Pinpoint the cell where the given text exists, returning its (x, y) midpoint coordinate. 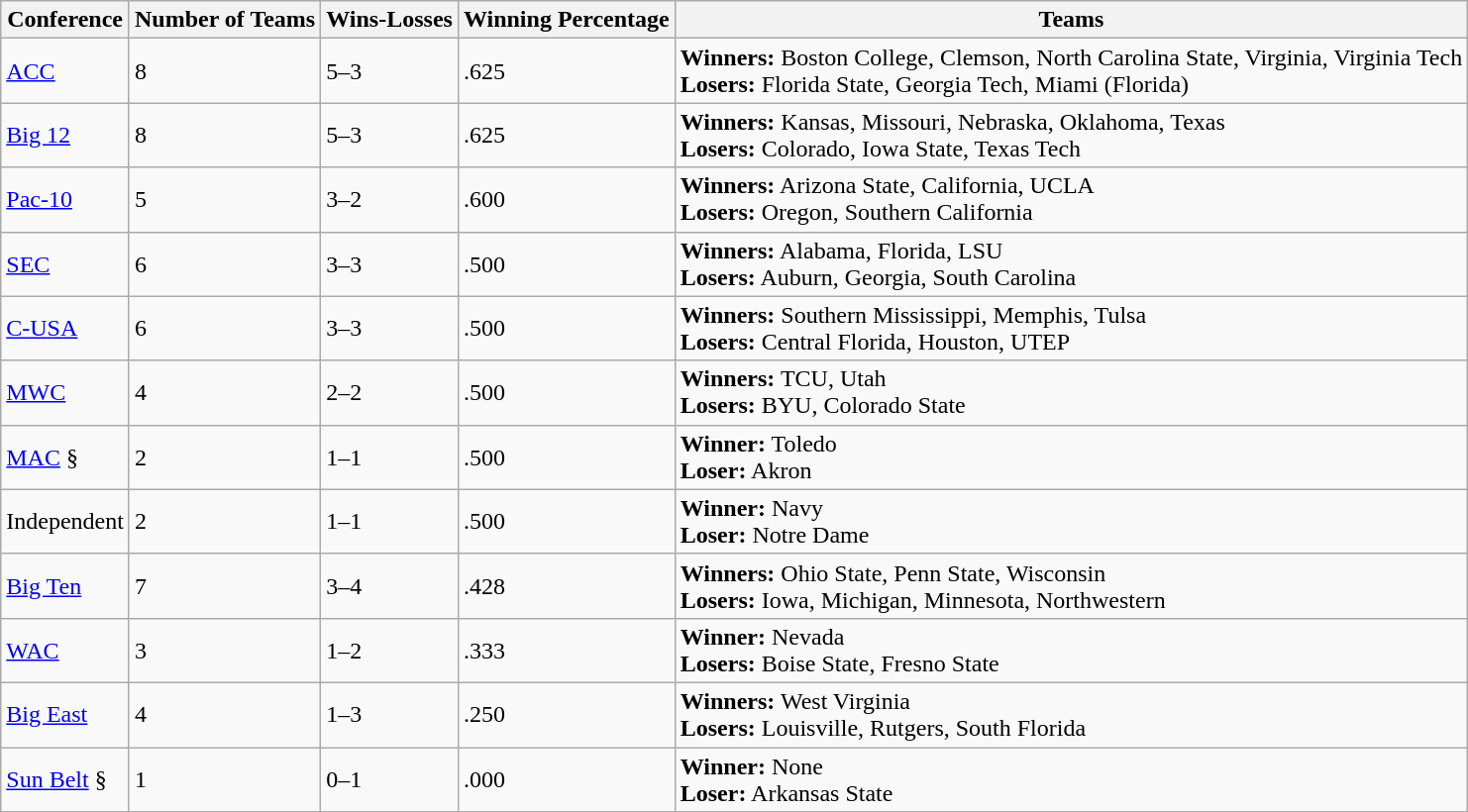
1–2 (390, 650)
Pac-10 (65, 200)
Conference (65, 20)
Winners: Kansas, Missouri, Nebraska, Oklahoma, TexasLosers: Colorado, Iowa State, Texas Tech (1071, 135)
Winners: Ohio State, Penn State, WisconsinLosers: Iowa, Michigan, Minnesota, Northwestern (1071, 586)
Winner: NoneLoser: Arkansas State (1071, 778)
Winner: NevadaLosers: Boise State, Fresno State (1071, 650)
SEC (65, 263)
1–3 (390, 715)
Winners: Arizona State, California, UCLALosers: Oregon, Southern California (1071, 200)
Sun Belt § (65, 778)
MAC § (65, 457)
2–2 (390, 392)
.600 (567, 200)
7 (224, 586)
3–2 (390, 200)
Winners: Alabama, Florida, LSULosers: Auburn, Georgia, South Carolina (1071, 263)
Winners: West VirginiaLosers: Louisville, Rutgers, South Florida (1071, 715)
Winning Percentage (567, 20)
5 (224, 200)
MWC (65, 392)
Winner: ToledoLoser: Akron (1071, 457)
Big 12 (65, 135)
Wins-Losses (390, 20)
Winner: NavyLoser: Notre Dame (1071, 521)
3–4 (390, 586)
Winners: Southern Mississippi, Memphis, TulsaLosers: Central Florida, Houston, UTEP (1071, 329)
.428 (567, 586)
Winners: Boston College, Clemson, North Carolina State, Virginia, Virginia TechLosers: Florida State, Georgia Tech, Miami (Florida) (1071, 71)
3 (224, 650)
Big East (65, 715)
ACC (65, 71)
1 (224, 778)
Teams (1071, 20)
0–1 (390, 778)
.250 (567, 715)
Big Ten (65, 586)
.333 (567, 650)
Winners: TCU, UtahLosers: BYU, Colorado State (1071, 392)
Number of Teams (224, 20)
.000 (567, 778)
WAC (65, 650)
Independent (65, 521)
C-USA (65, 329)
